Detect which cell encompasses the target text, then output its [X, Y] center coordinate. 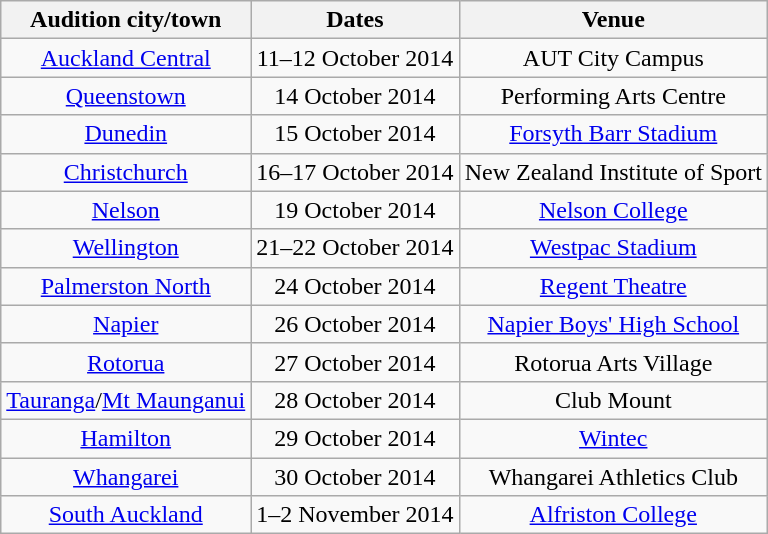
Dates [355, 20]
15 October 2014 [355, 134]
New Zealand Institute of Sport [613, 172]
30 October 2014 [355, 477]
Forsyth Barr Stadium [613, 134]
Whangarei Athletics Club [613, 477]
Dunedin [126, 134]
Wellington [126, 248]
Westpac Stadium [613, 248]
16–17 October 2014 [355, 172]
Napier Boys' High School [613, 324]
Hamilton [126, 438]
AUT City Campus [613, 58]
27 October 2014 [355, 362]
26 October 2014 [355, 324]
Rotorua [126, 362]
Palmerston North [126, 286]
1–2 November 2014 [355, 515]
Wintec [613, 438]
Christchurch [126, 172]
Napier [126, 324]
Alfriston College [613, 515]
Rotorua Arts Village [613, 362]
24 October 2014 [355, 286]
Nelson [126, 210]
Whangarei [126, 477]
11–12 October 2014 [355, 58]
Audition city/town [126, 20]
Queenstown [126, 96]
Performing Arts Centre [613, 96]
South Auckland [126, 515]
Nelson College [613, 210]
19 October 2014 [355, 210]
14 October 2014 [355, 96]
Regent Theatre [613, 286]
Club Mount [613, 400]
Venue [613, 20]
29 October 2014 [355, 438]
28 October 2014 [355, 400]
Tauranga/Mt Maunganui [126, 400]
21–22 October 2014 [355, 248]
Auckland Central [126, 58]
